Locate the cell with the specified text and output its [X, Y] center coordinate. 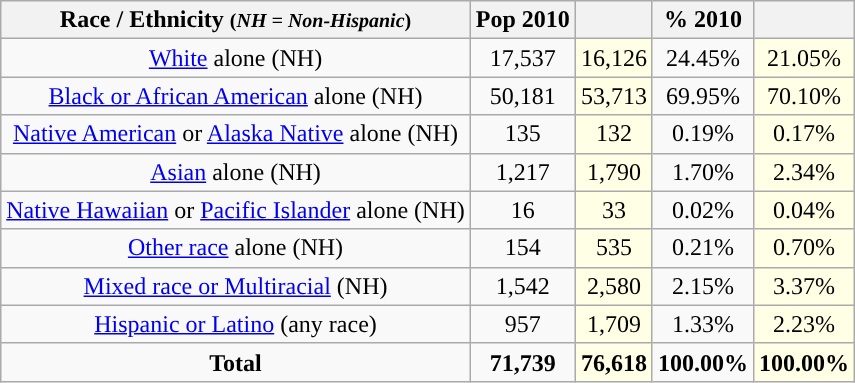
21.05% [804, 58]
1,709 [614, 324]
Pop 2010 [522, 20]
33 [614, 210]
1,217 [522, 172]
0.19% [702, 134]
16 [522, 210]
Black or African American alone (NH) [236, 96]
Hispanic or Latino (any race) [236, 324]
17,537 [522, 58]
1,542 [522, 286]
70.10% [804, 96]
132 [614, 134]
0.17% [804, 134]
0.02% [702, 210]
Native Hawaiian or Pacific Islander alone (NH) [236, 210]
1,790 [614, 172]
50,181 [522, 96]
White alone (NH) [236, 58]
957 [522, 324]
2.23% [804, 324]
Total [236, 362]
1.70% [702, 172]
2,580 [614, 286]
0.04% [804, 210]
24.45% [702, 58]
Race / Ethnicity (NH = Non-Hispanic) [236, 20]
0.21% [702, 248]
3.37% [804, 286]
% 2010 [702, 20]
Native American or Alaska Native alone (NH) [236, 134]
135 [522, 134]
Other race alone (NH) [236, 248]
0.70% [804, 248]
53,713 [614, 96]
Asian alone (NH) [236, 172]
154 [522, 248]
2.34% [804, 172]
76,618 [614, 362]
71,739 [522, 362]
Mixed race or Multiracial (NH) [236, 286]
2.15% [702, 286]
1.33% [702, 324]
535 [614, 248]
69.95% [702, 96]
16,126 [614, 58]
